Capture the cell that displays the provided text and extract its (x, y) central coordinate. 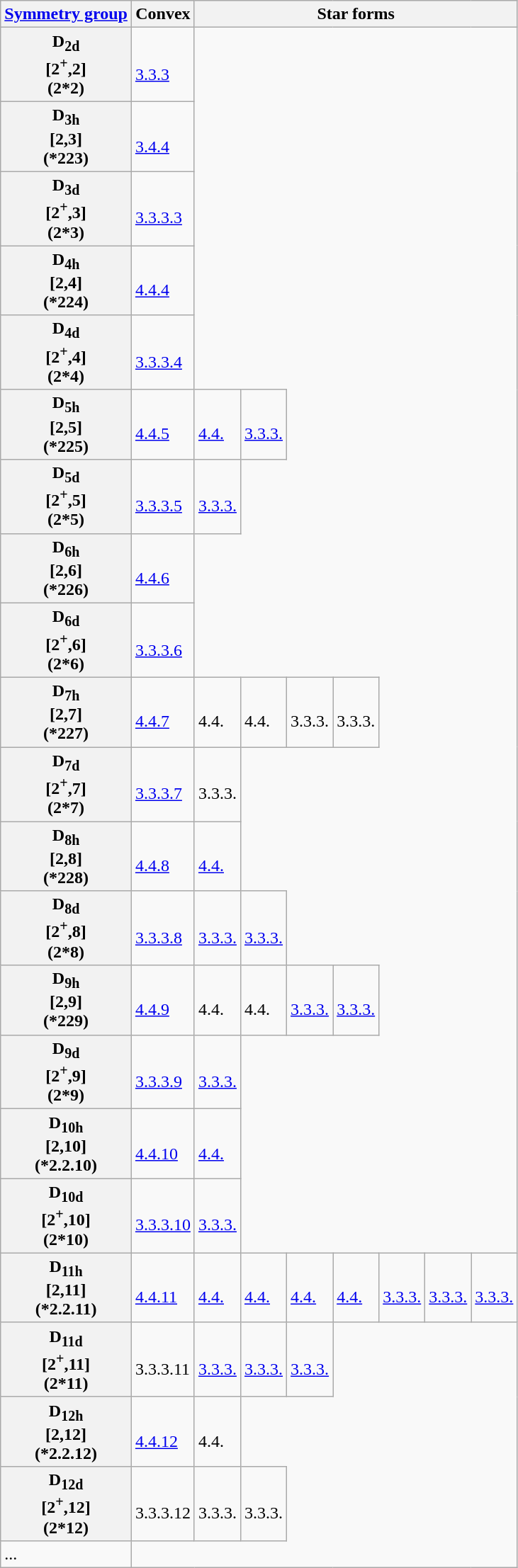
D7d[2+,7](2*7) (67, 785)
3.3.3.11 (163, 1360)
D5h[2,5](*225) (67, 424)
Convex (163, 14)
... (67, 1554)
3.3.3.3 (163, 208)
D10d[2+,10](2*10) (67, 1215)
4.4.10 (163, 1144)
Symmetry group (67, 14)
3.3.3 (163, 65)
D8h[2,8](*228) (67, 856)
4.4.8 (163, 856)
D2d[2+,2](2*2) (67, 65)
D11d[2+,11](2*11) (67, 1360)
D5d[2+,5](2*5) (67, 496)
4.4.7 (163, 712)
D9d[2+,9](2*9) (67, 1072)
3.3.3.10 (163, 1215)
D6d[2+,6](2*6) (67, 640)
D7h[2,7](*227) (67, 712)
4.4.9 (163, 1000)
D10h[2,10](*2.2.10) (67, 1144)
3.3.3.7 (163, 785)
Star forms (356, 14)
4.4.5 (163, 424)
D12d[2+,12](2*12) (67, 1504)
3.3.3.12 (163, 1504)
3.3.3.6 (163, 640)
4.4.6 (163, 568)
4.4.4 (163, 280)
D9h[2,9](*229) (67, 1000)
3.3.3.5 (163, 496)
3.3.3.4 (163, 353)
4.4.11 (163, 1288)
D8d[2+,8](2*8) (67, 928)
3.4.4 (163, 137)
D4h[2,4](*224) (67, 280)
4.4.12 (163, 1431)
D11h[2,11](*2.2.11) (67, 1288)
3.3.3.9 (163, 1072)
D4d[2+,4](2*4) (67, 353)
3.3.3.8 (163, 928)
D3d[2+,3](2*3) (67, 208)
D3h[2,3](*223) (67, 137)
D12h[2,12](*2.2.12) (67, 1431)
D6h[2,6](*226) (67, 568)
